Find where the given text appears and provide that cell's center as [X, Y] coordinate. 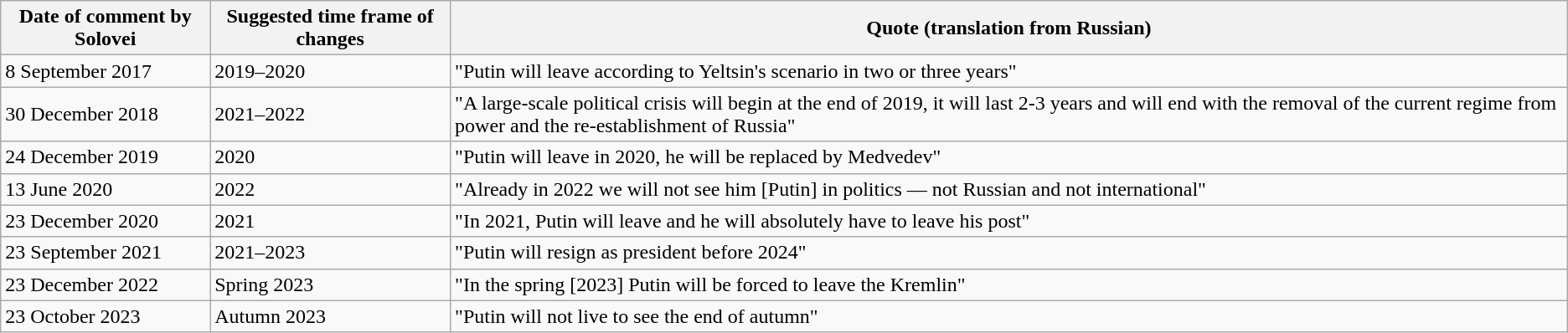
8 September 2017 [106, 71]
23 December 2020 [106, 221]
"In 2021, Putin will leave and he will absolutely have to leave his post" [1009, 221]
23 October 2023 [106, 316]
30 December 2018 [106, 114]
"Already in 2022 we will not see him [Putin] in politics — not Russian and not international" [1009, 189]
23 September 2021 [106, 253]
2019–2020 [330, 71]
Suggested time frame of changes [330, 28]
2021 [330, 221]
"Putin will leave according to Yeltsin's scenario in two or three years" [1009, 71]
Spring 2023 [330, 284]
"Putin will resign as president before 2024" [1009, 253]
2021–2022 [330, 114]
"In the spring [2023] Putin will be forced to leave the Kremlin" [1009, 284]
"Putin will not live to see the end of autumn" [1009, 316]
13 June 2020 [106, 189]
2022 [330, 189]
"Putin will leave in 2020, he will be replaced by Medvedev" [1009, 157]
Date of comment by Solovei [106, 28]
24 December 2019 [106, 157]
2020 [330, 157]
2021–2023 [330, 253]
Quote (translation from Russian) [1009, 28]
Autumn 2023 [330, 316]
23 December 2022 [106, 284]
